Search for the cell housing the specified text and yield its (x, y) center coordinate. 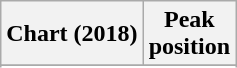
Chart (2018) (72, 34)
Peak position (189, 34)
